Locate the cell with the specified text and output its [x, y] center coordinate. 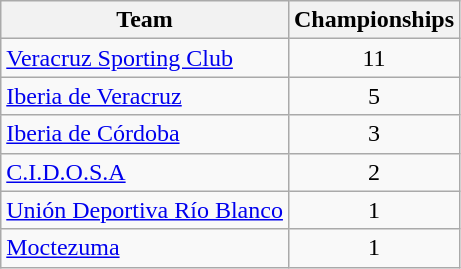
11 [374, 58]
Team [145, 20]
Unión Deportiva Río Blanco [145, 210]
2 [374, 172]
3 [374, 134]
Championships [374, 20]
Veracruz Sporting Club [145, 58]
5 [374, 96]
Moctezuma [145, 248]
C.I.D.O.S.A [145, 172]
Iberia de Córdoba [145, 134]
Iberia de Veracruz [145, 96]
